Identify which cell holds the provided text, then report its (x, y) central coordinate. 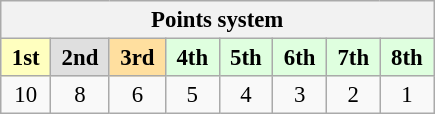
7th (353, 58)
10 (26, 95)
6 (137, 95)
1st (26, 58)
5th (246, 58)
8 (80, 95)
2nd (80, 58)
Points system (218, 20)
8th (407, 58)
6th (300, 58)
2 (353, 95)
3rd (137, 58)
4th (192, 58)
4 (246, 95)
5 (192, 95)
1 (407, 95)
3 (300, 95)
